Identify which cell holds the provided text, then report its [X, Y] central coordinate. 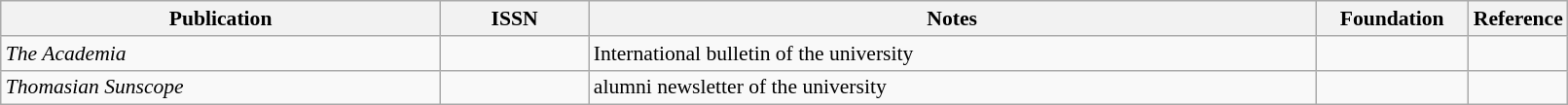
Foundation [1392, 18]
Notes [952, 18]
alumni newsletter of the university [952, 87]
Thomasian Sunscope [221, 87]
International bulletin of the university [952, 53]
ISSN [515, 18]
Publication [221, 18]
The Academia [221, 53]
Reference [1518, 18]
